Provide the (X, Y) coordinate of the cell's center where the given text is located.  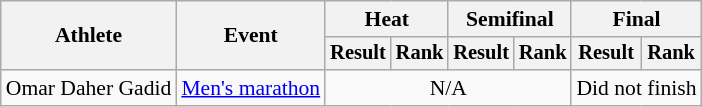
N/A (448, 88)
Event (250, 36)
Did not finish (636, 88)
Heat (386, 19)
Semifinal (510, 19)
Athlete (89, 36)
Men's marathon (250, 88)
Final (636, 19)
Omar Daher Gadid (89, 88)
